For the text-containing cell, return its midpoint in [x, y] coordinate format. 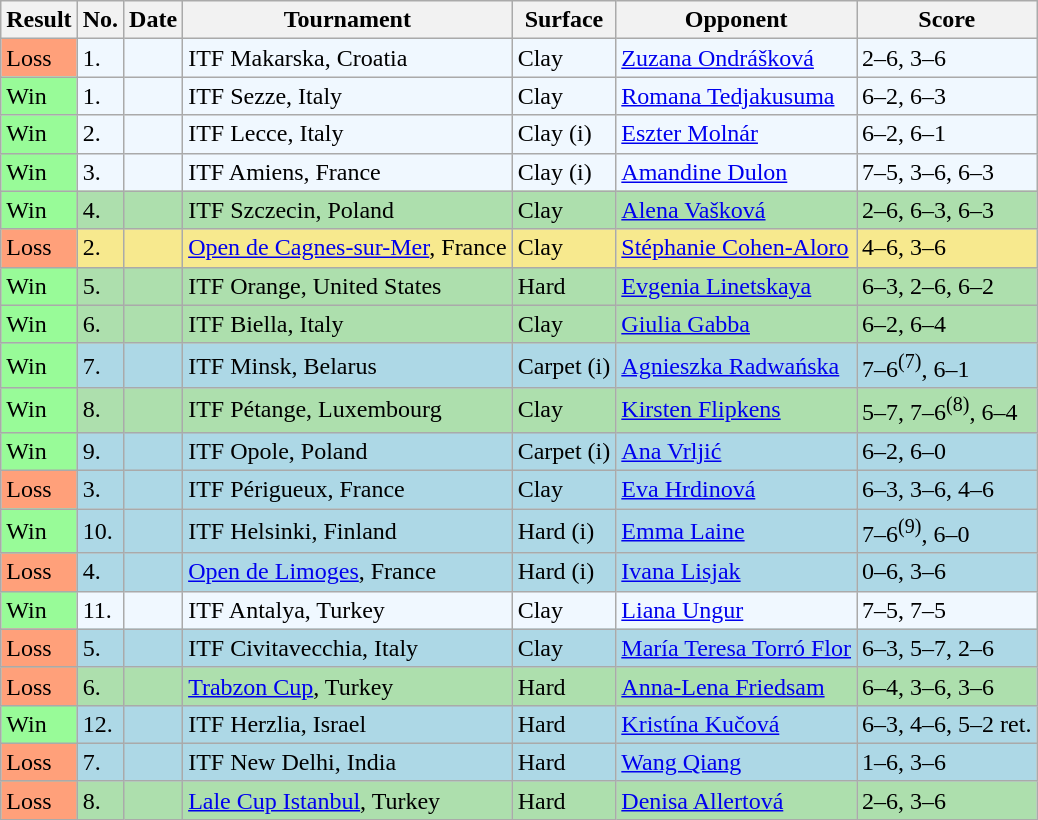
Evgenia Linetskaya [736, 286]
9. [100, 451]
6–3, 3–6, 4–6 [947, 489]
Date [154, 20]
No. [100, 20]
Liana Ungur [736, 610]
ITF Pétange, Luxembourg [348, 410]
Eszter Molnár [736, 134]
ITF Opole, Poland [348, 451]
6–3, 4–6, 5–2 ret. [947, 724]
6–2, 6–1 [947, 134]
Result [39, 20]
Surface [564, 20]
Anna-Lena Friedsam [736, 686]
ITF New Delhi, India [348, 762]
Stéphanie Cohen-Aloro [736, 248]
ITF Sezze, Italy [348, 96]
Open de Limoges, France [348, 572]
ITF Szczecin, Poland [348, 210]
ITF Makarska, Croatia [348, 58]
Giulia Gabba [736, 324]
ITF Civitavecchia, Italy [348, 648]
10. [100, 532]
Tournament [348, 20]
Ana Vrljić [736, 451]
ITF Lecce, Italy [348, 134]
6–3, 2–6, 6–2 [947, 286]
6–2, 6–3 [947, 96]
Zuzana Ondrášková [736, 58]
Kristína Kučová [736, 724]
ITF Amiens, France [348, 172]
Lale Cup Istanbul, Turkey [348, 800]
Score [947, 20]
6–4, 3–6, 3–6 [947, 686]
6–3, 5–7, 2–6 [947, 648]
12. [100, 724]
7–6(7), 6–1 [947, 366]
Open de Cagnes-sur-Mer, France [348, 248]
11. [100, 610]
6–2, 6–4 [947, 324]
Wang Qiang [736, 762]
María Teresa Torró Flor [736, 648]
Agnieszka Radwańska [736, 366]
Alena Vašková [736, 210]
ITF Antalya, Turkey [348, 610]
ITF Herzlia, Israel [348, 724]
Romana Tedjakusuma [736, 96]
1–6, 3–6 [947, 762]
Eva Hrdinová [736, 489]
ITF Minsk, Belarus [348, 366]
Opponent [736, 20]
ITF Orange, United States [348, 286]
Kirsten Flipkens [736, 410]
5–7, 7–6(8), 6–4 [947, 410]
Trabzon Cup, Turkey [348, 686]
7–6(9), 6–0 [947, 532]
0–6, 3–6 [947, 572]
Emma Laine [736, 532]
7–5, 3–6, 6–3 [947, 172]
ITF Biella, Italy [348, 324]
4–6, 3–6 [947, 248]
Denisa Allertová [736, 800]
ITF Périgueux, France [348, 489]
Amandine Dulon [736, 172]
ITF Helsinki, Finland [348, 532]
2–6, 6–3, 6–3 [947, 210]
Ivana Lisjak [736, 572]
6–2, 6–0 [947, 451]
7–5, 7–5 [947, 610]
